For the text-containing cell, return its midpoint in (x, y) coordinate format. 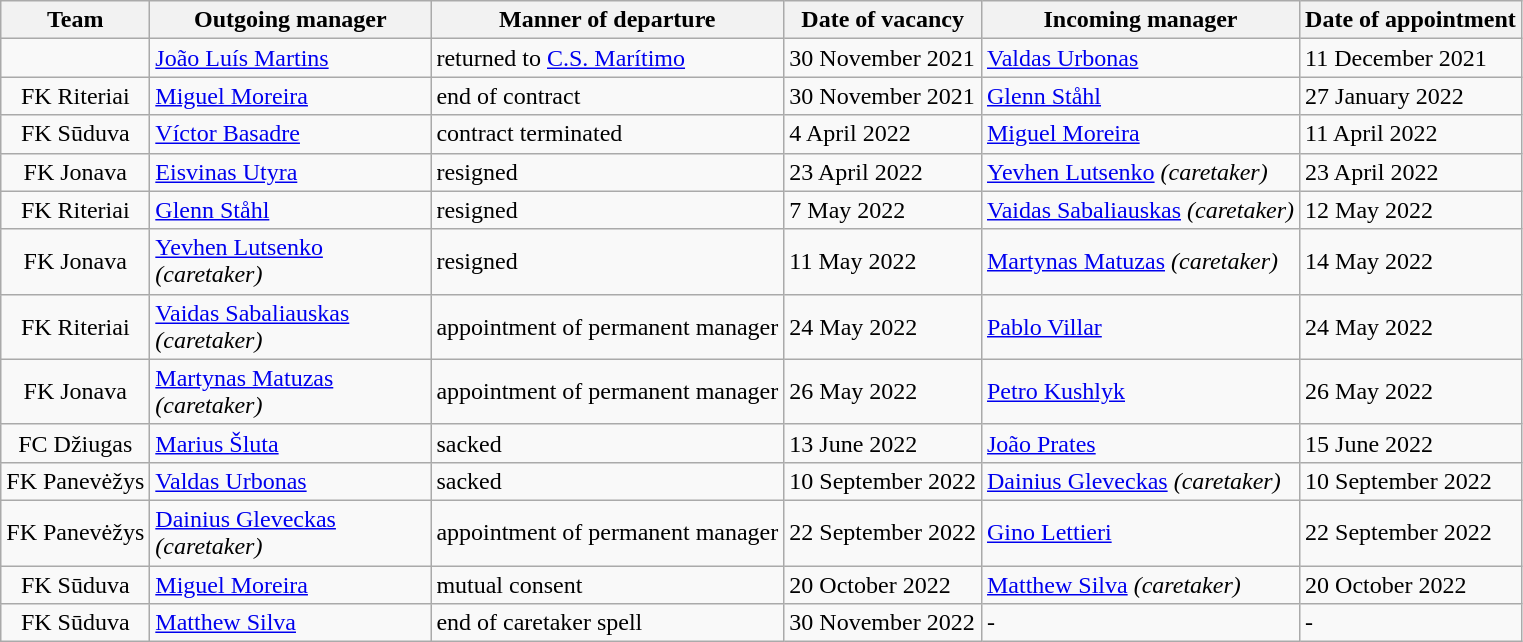
João Luís Martins (290, 58)
Eisvinas Utyra (290, 172)
11 April 2022 (1411, 134)
12 May 2022 (1411, 210)
Manner of departure (608, 20)
end of caretaker spell (608, 623)
Marius Šluta (290, 443)
13 June 2022 (883, 443)
contract terminated (608, 134)
Matthew Silva (caretaker) (1140, 585)
Incoming manager (1140, 20)
7 May 2022 (883, 210)
mutual consent (608, 585)
15 June 2022 (1411, 443)
returned to C.S. Marítimo (608, 58)
FC Džiugas (76, 443)
end of contract (608, 96)
Date of appointment (1411, 20)
30 November 2022 (883, 623)
João Prates (1140, 443)
Team (76, 20)
11 May 2022 (883, 262)
4 April 2022 (883, 134)
Date of vacancy (883, 20)
Víctor Basadre (290, 134)
Matthew Silva (290, 623)
11 December 2021 (1411, 58)
27 January 2022 (1411, 96)
Outgoing manager (290, 20)
Gino Lettieri (1140, 532)
Petro Kushlyk (1140, 392)
14 May 2022 (1411, 262)
Pablo Villar (1140, 326)
